Capture the cell that displays the provided text and extract its (X, Y) central coordinate. 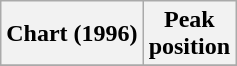
Chart (1996) (72, 34)
Peak position (189, 34)
